For the text-containing cell, return its midpoint in [x, y] coordinate format. 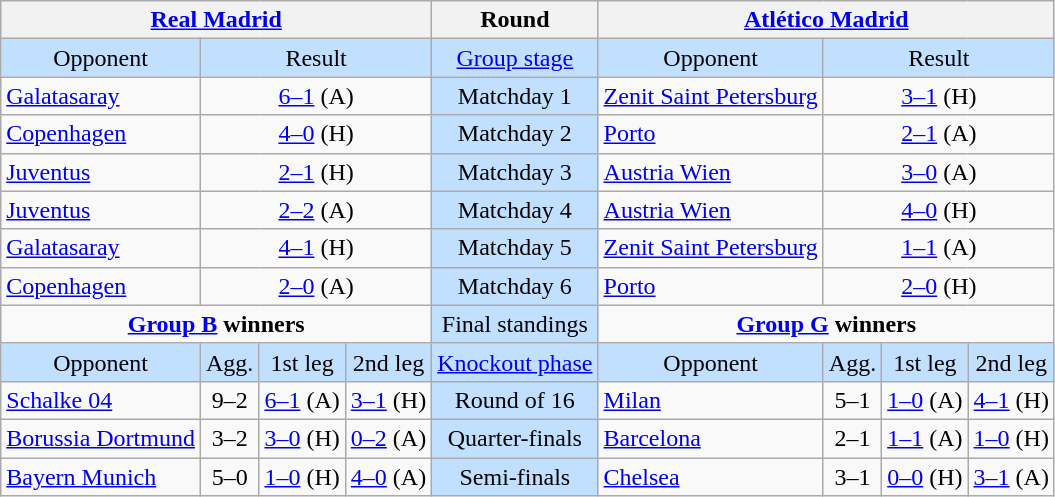
4–0 (A) [388, 477]
Matchday 5 [515, 248]
0–2 (A) [388, 438]
Group B winners [216, 324]
Real Madrid [216, 20]
Matchday 4 [515, 210]
Group G winners [826, 324]
Atlético Madrid [826, 20]
Quarter-finals [515, 438]
2–1 (H) [316, 172]
2–0 (H) [938, 286]
3–1 [852, 477]
3–1 (A) [1011, 477]
2–0 (A) [316, 286]
Matchday 3 [515, 172]
Semi-finals [515, 477]
Round [515, 20]
Chelsea [710, 477]
3–0 (A) [938, 172]
5–1 [852, 400]
Milan [710, 400]
Final standings [515, 324]
Matchday 1 [515, 96]
5–0 [229, 477]
Matchday 2 [515, 134]
Group stage [515, 58]
2–1 [852, 438]
Barcelona [710, 438]
9–2 [229, 400]
Bayern Munich [101, 477]
3–2 [229, 438]
Borussia Dortmund [101, 438]
1–0 (A) [925, 400]
Matchday 6 [515, 286]
Knockout phase [515, 362]
2–2 (A) [316, 210]
0–0 (H) [925, 477]
2–1 (A) [938, 134]
Schalke 04 [101, 400]
3–0 (H) [302, 438]
Round of 16 [515, 400]
